Scan for the cell matching the given text and deliver its [x, y] coordinate at center. 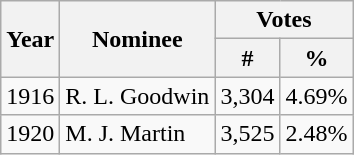
2.48% [316, 134]
4.69% [316, 96]
Votes [284, 20]
3,304 [248, 96]
% [316, 58]
Nominee [138, 39]
1916 [30, 96]
M. J. Martin [138, 134]
3,525 [248, 134]
1920 [30, 134]
Year [30, 39]
R. L. Goodwin [138, 96]
# [248, 58]
